Locate the cell with the specified text and output its [X, Y] center coordinate. 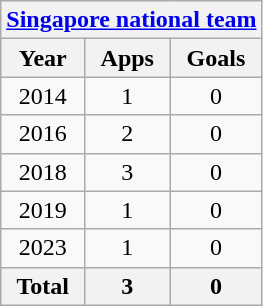
Singapore national team [132, 20]
2014 [43, 96]
2 [128, 134]
2023 [43, 248]
Apps [128, 58]
Year [43, 58]
2016 [43, 134]
Goals [216, 58]
2018 [43, 172]
Total [43, 286]
2019 [43, 210]
